Search for the cell housing the specified text and yield its (X, Y) center coordinate. 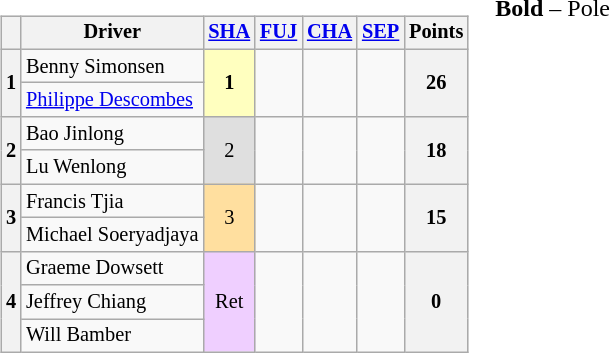
4 (11, 302)
Graeme Dowsett (112, 268)
Philippe Descombes (112, 100)
Lu Wenlong (112, 167)
Bao Jinlong (112, 134)
Michael Soeryadjaya (112, 235)
18 (436, 150)
Benny Simonsen (112, 66)
FUJ (278, 33)
SEP (380, 33)
Francis Tjia (112, 201)
Points (436, 33)
Ret (229, 302)
0 (436, 302)
Will Bamber (112, 336)
SHA (229, 33)
Driver (112, 33)
15 (436, 218)
Jeffrey Chiang (112, 302)
CHA (330, 33)
26 (436, 82)
